Locate the cell with the specified text and output its [X, Y] center coordinate. 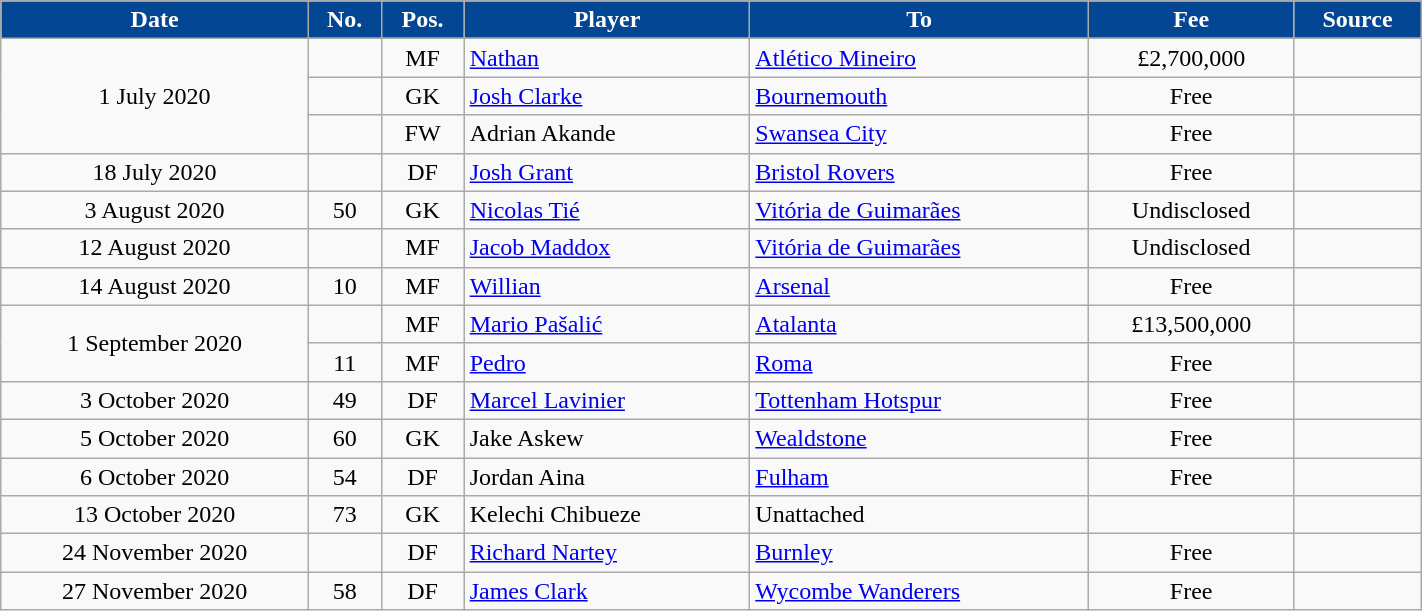
1 September 2020 [155, 343]
1 July 2020 [155, 96]
Fulham [920, 477]
Wycombe Wanderers [920, 591]
Jordan Aina [607, 477]
Unattached [920, 515]
Burnley [920, 553]
Atlético Mineiro [920, 58]
Fee [1192, 20]
Jake Askew [607, 438]
73 [344, 515]
Wealdstone [920, 438]
Nathan [607, 58]
Swansea City [920, 134]
Adrian Akande [607, 134]
Pos. [422, 20]
£2,700,000 [1192, 58]
Source [1358, 20]
Willian [607, 286]
FW [422, 134]
12 August 2020 [155, 248]
Jacob Maddox [607, 248]
54 [344, 477]
60 [344, 438]
£13,500,000 [1192, 324]
Nicolas Tié [607, 210]
Mario Pašalić [607, 324]
Roma [920, 362]
6 October 2020 [155, 477]
Pedro [607, 362]
Josh Clarke [607, 96]
James Clark [607, 591]
To [920, 20]
Kelechi Chibueze [607, 515]
18 July 2020 [155, 172]
10 [344, 286]
Player [607, 20]
14 August 2020 [155, 286]
27 November 2020 [155, 591]
3 October 2020 [155, 400]
50 [344, 210]
3 August 2020 [155, 210]
Marcel Lavinier [607, 400]
Richard Nartey [607, 553]
Tottenham Hotspur [920, 400]
24 November 2020 [155, 553]
5 October 2020 [155, 438]
Bristol Rovers [920, 172]
Arsenal [920, 286]
49 [344, 400]
Atalanta [920, 324]
13 October 2020 [155, 515]
No. [344, 20]
Date [155, 20]
11 [344, 362]
58 [344, 591]
Bournemouth [920, 96]
Josh Grant [607, 172]
